Provide the (x, y) coordinate of the cell's center where the given text is located.  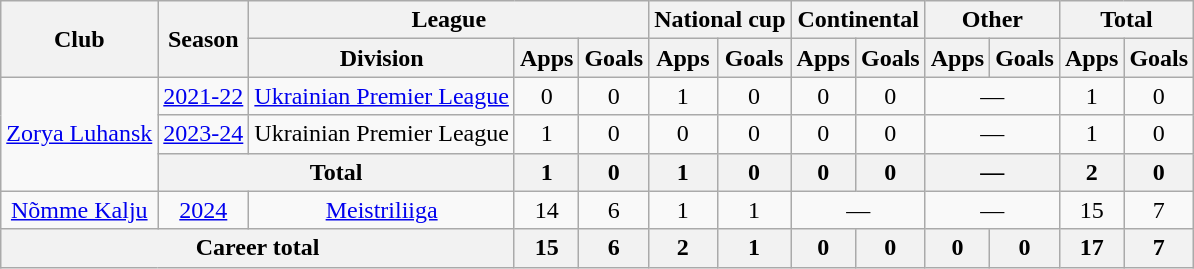
Division (382, 58)
14 (546, 210)
2021-22 (204, 96)
2023-24 (204, 134)
Meistriliiga (382, 210)
Career total (258, 248)
2024 (204, 210)
Continental (858, 20)
Club (80, 39)
17 (1091, 248)
Season (204, 39)
Other (992, 20)
National cup (720, 20)
Nõmme Kalju (80, 210)
League (449, 20)
Zorya Luhansk (80, 134)
